Identify which cell holds the provided text, then report its [X, Y] central coordinate. 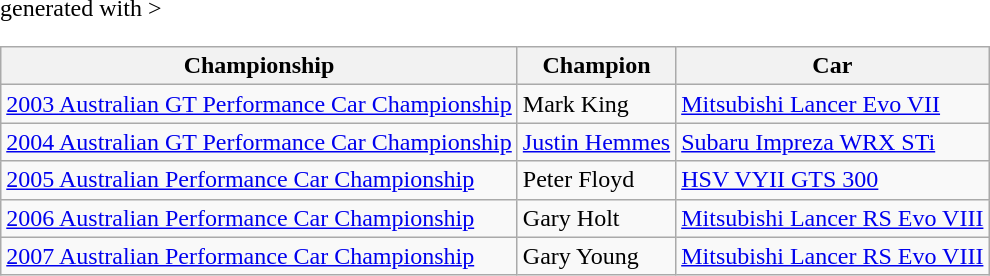
2006 Australian Performance Car Championship [260, 218]
2005 Australian Performance Car Championship [260, 180]
HSV VYII GTS 300 [832, 180]
Peter Floyd [596, 180]
Gary Young [596, 256]
Championship [260, 66]
Gary Holt [596, 218]
2003 Australian GT Performance Car Championship [260, 104]
2004 Australian GT Performance Car Championship [260, 142]
Subaru Impreza WRX STi [832, 142]
Justin Hemmes [596, 142]
Car [832, 66]
Mitsubishi Lancer Evo VII [832, 104]
Mark King [596, 104]
2007 Australian Performance Car Championship [260, 256]
Champion [596, 66]
